Return (x, y) of the center of cell containing provided text 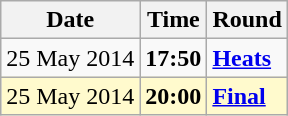
20:00 (174, 96)
Time (174, 20)
17:50 (174, 58)
Final (247, 96)
Round (247, 20)
Heats (247, 58)
Date (70, 20)
